Detect which cell encompasses the target text, then output its [x, y] center coordinate. 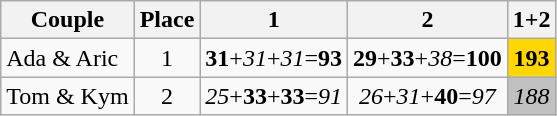
31+31+31=93 [274, 58]
Couple [68, 20]
1+2 [532, 20]
Place [167, 20]
25+33+33=91 [274, 96]
193 [532, 58]
26+31+40=97 [428, 96]
Ada & Aric [68, 58]
188 [532, 96]
Tom & Kym [68, 96]
29+33+38=100 [428, 58]
